Return the [X, Y] coordinate for the center point of the cell that contains the specified text.  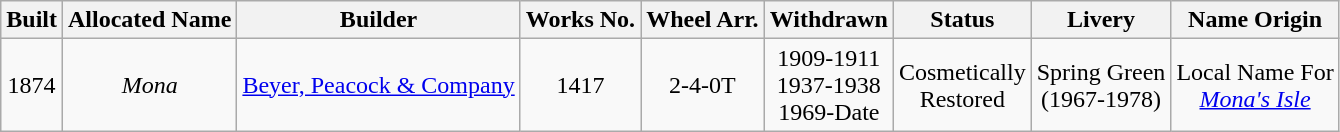
1874 [32, 85]
Builder [378, 20]
Status [962, 20]
1417 [580, 85]
Built [32, 20]
Mona [150, 85]
Livery [1101, 20]
2-4-0T [702, 85]
Withdrawn [828, 20]
Works No. [580, 20]
Beyer, Peacock & Company [378, 85]
Name Origin [1255, 20]
1909-19111937-19381969-Date [828, 85]
Wheel Arr. [702, 20]
Spring Green(1967-1978) [1101, 85]
Allocated Name [150, 20]
Local Name For Mona's Isle [1255, 85]
CosmeticallyRestored [962, 85]
